Output the [x, y] coordinate of the center of the cell containing the given text.  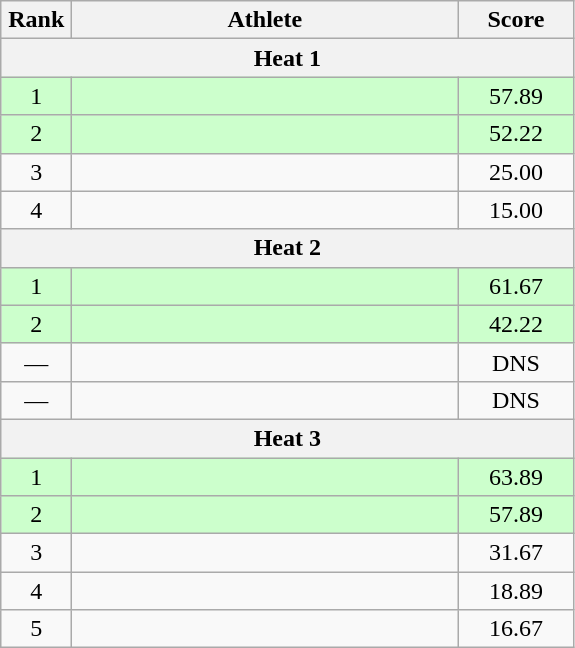
61.67 [516, 286]
15.00 [516, 210]
Heat 3 [288, 438]
Score [516, 20]
5 [36, 629]
25.00 [516, 172]
Rank [36, 20]
18.89 [516, 591]
16.67 [516, 629]
63.89 [516, 477]
52.22 [516, 134]
Heat 1 [288, 58]
31.67 [516, 553]
Athlete [265, 20]
42.22 [516, 324]
Heat 2 [288, 248]
